Pinpoint the cell where the given text exists, returning its (x, y) midpoint coordinate. 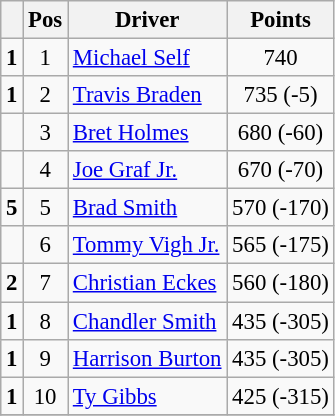
570 (-170) (280, 208)
Harrison Burton (148, 358)
Ty Gibbs (148, 396)
Tommy Vigh Jr. (148, 245)
680 (-60) (280, 133)
7 (46, 283)
4 (46, 170)
9 (46, 358)
Brad Smith (148, 208)
735 (-5) (280, 95)
Pos (46, 20)
8 (46, 321)
Bret Holmes (148, 133)
10 (46, 396)
Points (280, 20)
Chandler Smith (148, 321)
Christian Eckes (148, 283)
Joe Graf Jr. (148, 170)
425 (-315) (280, 396)
565 (-175) (280, 245)
3 (46, 133)
670 (-70) (280, 170)
740 (280, 58)
Driver (148, 20)
6 (46, 245)
Michael Self (148, 58)
Travis Braden (148, 95)
560 (-180) (280, 283)
